Capture the cell that displays the provided text and extract its [X, Y] central coordinate. 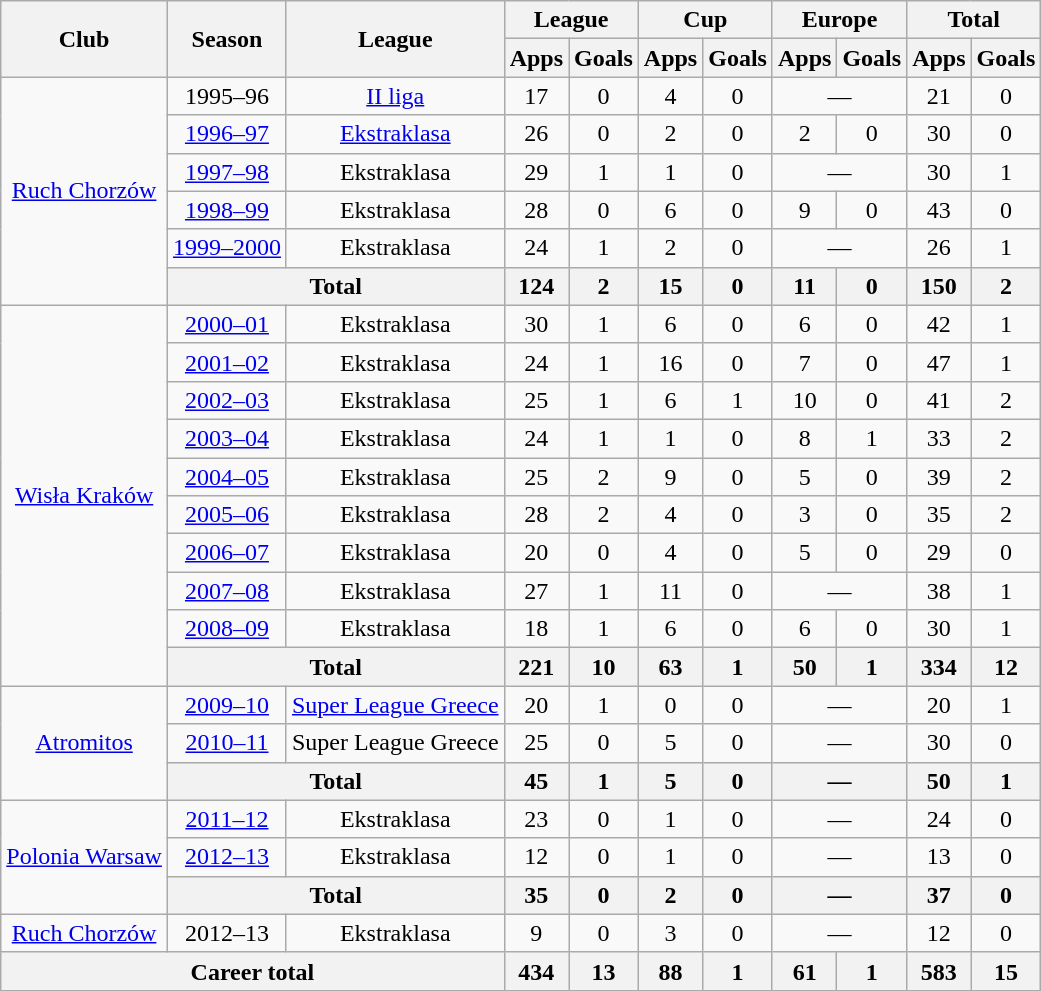
1997–98 [226, 172]
434 [536, 971]
2007–08 [226, 591]
7 [804, 362]
Cup [705, 20]
45 [536, 781]
1999–2000 [226, 248]
33 [939, 438]
334 [939, 667]
Polonia Warsaw [84, 857]
42 [939, 324]
37 [939, 895]
38 [939, 591]
2002–03 [226, 400]
2004–05 [226, 477]
1998–99 [226, 210]
21 [939, 96]
23 [536, 819]
Wisła Kraków [84, 496]
18 [536, 629]
2008–09 [226, 629]
124 [536, 286]
16 [670, 362]
583 [939, 971]
39 [939, 477]
2009–10 [226, 705]
43 [939, 210]
61 [804, 971]
2000–01 [226, 324]
1995–96 [226, 96]
63 [670, 667]
Career total [252, 971]
2010–11 [226, 743]
27 [536, 591]
47 [939, 362]
2006–07 [226, 553]
41 [939, 400]
221 [536, 667]
88 [670, 971]
2001–02 [226, 362]
150 [939, 286]
8 [804, 438]
1996–97 [226, 134]
Europe [839, 20]
Atromitos [84, 743]
2003–04 [226, 438]
17 [536, 96]
II liga [395, 96]
Club [84, 39]
2005–06 [226, 515]
2011–12 [226, 819]
Season [226, 39]
